Locate the cell with the specified text and output its [X, Y] center coordinate. 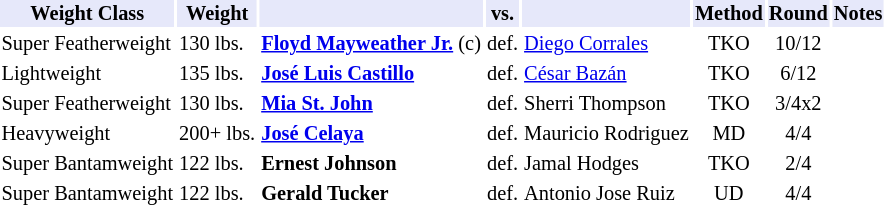
Mia St. John [372, 104]
2/4 [798, 164]
Weight Class [88, 14]
4/4 [798, 134]
José Luis Castillo [372, 74]
Method [728, 14]
Super Bantamweight [88, 164]
Diego Corrales [607, 44]
Lightweight [88, 74]
vs. [502, 14]
6/12 [798, 74]
135 lbs. [218, 74]
Ernest Johnson [372, 164]
122 lbs. [218, 164]
Notes [858, 14]
Mauricio Rodriguez [607, 134]
Round [798, 14]
José Celaya [372, 134]
200+ lbs. [218, 134]
3/4x2 [798, 104]
10/12 [798, 44]
Heavyweight [88, 134]
MD [728, 134]
Jamal Hodges [607, 164]
César Bazán [607, 74]
Weight [218, 14]
Floyd Mayweather Jr. (c) [372, 44]
Sherri Thompson [607, 104]
